Scan for the cell matching the given text and deliver its [X, Y] coordinate at center. 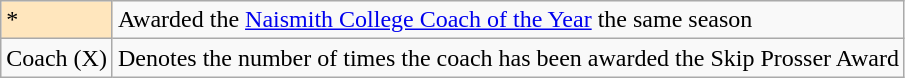
Denotes the number of times the coach has been awarded the Skip Prosser Award [508, 58]
* [57, 20]
Coach (X) [57, 58]
Awarded the Naismith College Coach of the Year the same season [508, 20]
